Locate the cell with the specified text and output its [X, Y] center coordinate. 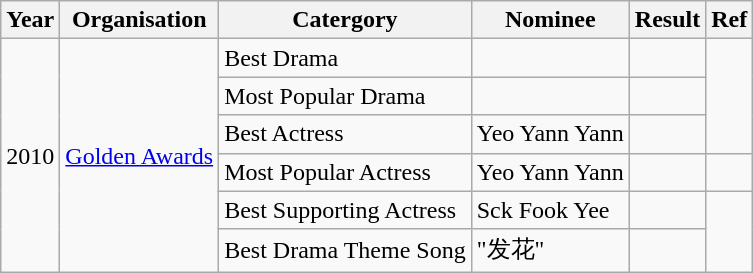
Year [30, 20]
Most Popular Actress [346, 172]
Organisation [140, 20]
"发花" [550, 250]
Result [667, 20]
Ref [730, 20]
Best Drama Theme Song [346, 250]
Nominee [550, 20]
Catergory [346, 20]
Best Drama [346, 58]
Most Popular Drama [346, 96]
2010 [30, 156]
Golden Awards [140, 156]
Best Actress [346, 134]
Best Supporting Actress [346, 210]
Sck Fook Yee [550, 210]
